Determine the (x, y) coordinate at the center of the cell enclosing the given text.  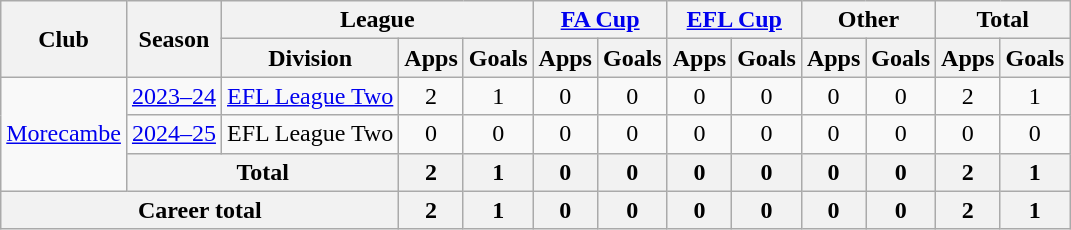
Morecambe (64, 134)
2024–25 (174, 134)
2023–24 (174, 96)
League (377, 20)
EFL Cup (734, 20)
Season (174, 39)
Other (868, 20)
FA Cup (600, 20)
Club (64, 39)
Career total (200, 210)
Division (310, 58)
